Search for the cell housing the specified text and yield its [X, Y] center coordinate. 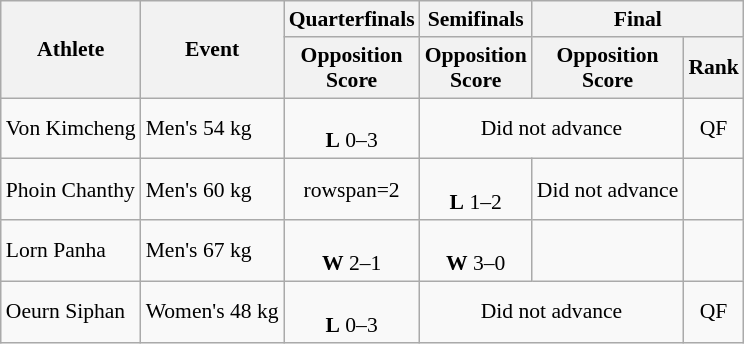
rowspan=2 [352, 190]
Rank [714, 68]
Men's 67 kg [212, 250]
Men's 60 kg [212, 190]
W 3–0 [476, 250]
Phoin Chanthy [71, 190]
Final [638, 19]
Oeurn Siphan [71, 312]
Men's 54 kg [212, 128]
Von Kimcheng [71, 128]
Athlete [71, 50]
Lorn Panha [71, 250]
Semifinals [476, 19]
Event [212, 50]
Women's 48 kg [212, 312]
L 1–2 [476, 190]
Quarterfinals [352, 19]
W 2–1 [352, 250]
